Determine the [X, Y] coordinate at the center of the cell enclosing the given text.  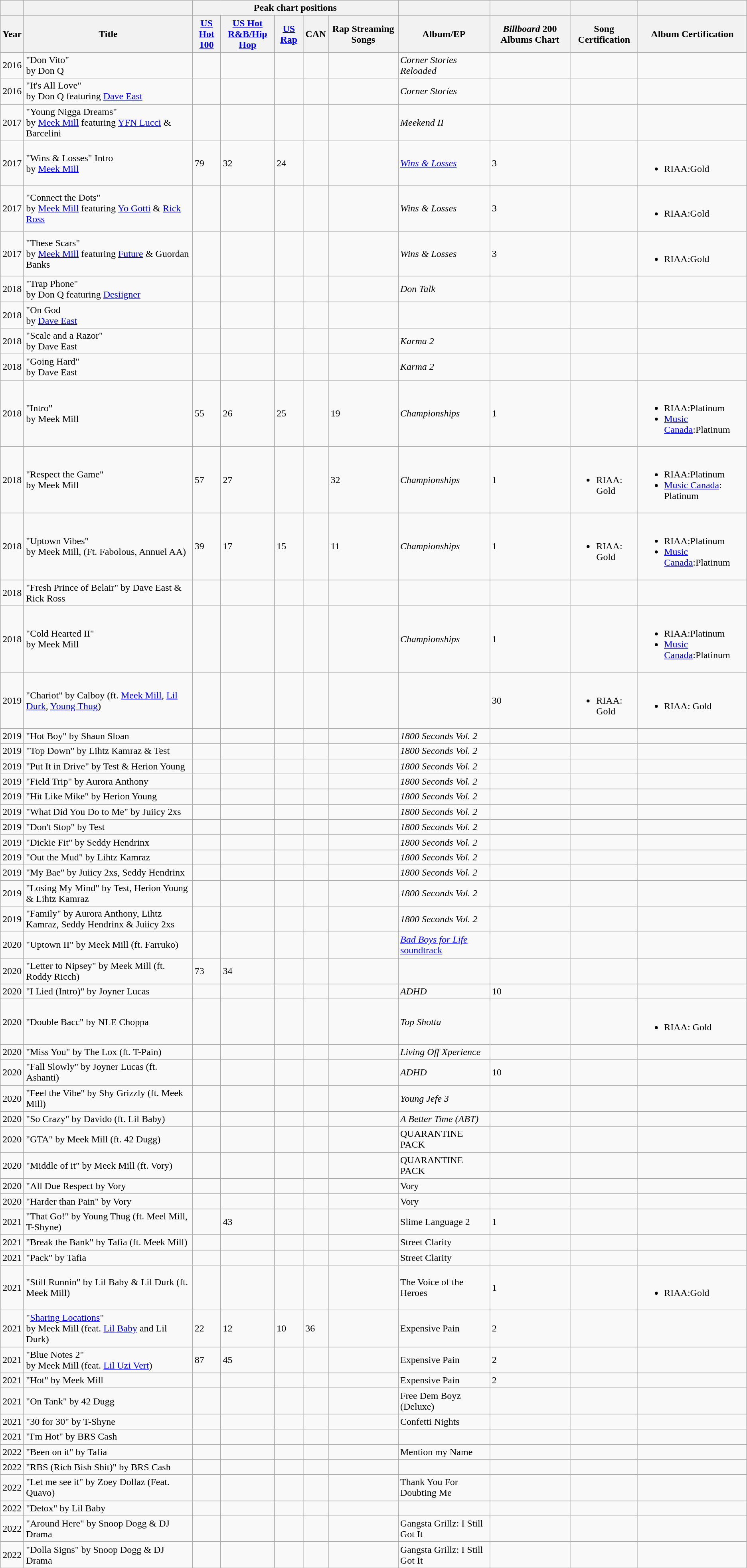
12 [247, 1329]
Bad Boys for Life soundtrack [444, 945]
55 [207, 413]
"So Crazy" by Davido (ft. Lil Baby) [108, 1119]
11 [363, 546]
Album Certification [693, 34]
Corner Stories Reloaded [444, 65]
"Been on it" by Tafia [108, 1452]
Peak chart positions [295, 8]
"Uptown Vibes"by Meek Mill, (Ft. Fabolous, Annuel AA) [108, 546]
"Fresh Prince of Belair" by Dave East & Rick Ross [108, 593]
"On Godby Dave East [108, 315]
"I'm Hot" by BRS Cash [108, 1437]
"Respect the Game"by Meek Mill [108, 480]
"Top Down" by Lihtz Kamraz & Test [108, 751]
"Harder than Pain" by Vory [108, 1201]
"On Tank" by 42 Dugg [108, 1401]
25 [289, 413]
Young Jefe 3 [444, 1099]
17 [247, 546]
27 [247, 480]
Slime Language 2 [444, 1221]
US HotR&B/Hip Hop [247, 34]
"Chariot" by Calboy (ft. Meek Mill, Lil Durk, Young Thug) [108, 700]
"That Go!" by Young Thug (ft. Meel Mill, T-Shyne) [108, 1221]
Rap Streaming Songs [363, 34]
Mention my Name [444, 1452]
"Field Trip" by Aurora Anthony [108, 781]
30 [530, 700]
"Hot" by Meek Mill [108, 1381]
"All Due Respect by Vory [108, 1186]
"Uptown II" by Meek Mill (ft. Farruko) [108, 945]
The Voice of the Heroes [444, 1288]
"Don Vito"by Don Q [108, 65]
"I Lied (Intro)" by Joyner Lucas [108, 992]
"Fall Slowly" by Joyner Lucas (ft. Ashanti) [108, 1072]
26 [247, 413]
Corner Stories [444, 91]
US Rap [289, 34]
Year [12, 34]
Meekend II [444, 122]
45 [247, 1360]
"Middle of it" by Meek Mill (ft. Vory) [108, 1166]
"Young Nigga Dreams"by Meek Mill featuring YFN Lucci & Barcelini [108, 122]
CAN [316, 34]
A Better Time (ABT) [444, 1119]
79 [207, 164]
"Break the Bank" by Tafia (ft. Meek Mill) [108, 1242]
"My Bae" by Juiicy 2xs, Seddy Hendrinx [108, 872]
"Dickie Fit" by Seddy Hendrinx [108, 842]
Don Talk [444, 289]
57 [207, 480]
"Intro"by Meek Mill [108, 413]
"Sharing Locations"by Meek Mill (feat. Lil Baby and Lil Durk) [108, 1329]
"Going Hard" by Dave East [108, 367]
"Double Bacc" by NLE Choppa [108, 1022]
"Put It in Drive" by Test & Herion Young [108, 766]
RIAA:PlatinumMusic Canada: Platinum [693, 480]
"Hit Like Mike" by Herion Young [108, 797]
Living Off Xperience [444, 1052]
"Family" by Aurora Anthony, Lihtz Kamraz, Seddy Hendrinx & Juiicy 2xs [108, 919]
"RBS (Rich Bish Shit)" by BRS Cash [108, 1467]
19 [363, 413]
73 [207, 971]
"Let me see it" by Zoey Dollaz (Feat. Quavo) [108, 1488]
22 [207, 1329]
Top Shotta [444, 1022]
"Around Here" by Snoop Dogg & DJ Drama [108, 1529]
"Miss You" by The Lox (ft. T-Pain) [108, 1052]
"Losing My Mind" by Test, Herion Young & Lihtz Kamraz [108, 893]
"Cold Hearted II"by Meek Mill [108, 639]
"Trap Phone"by Don Q featuring Desiigner [108, 289]
"Letter to Nipsey" by Meek Mill (ft. Roddy Ricch) [108, 971]
Title [108, 34]
USHot 100 [207, 34]
"Hot Boy" by Shaun Sloan [108, 736]
"Detox" by Lil Baby [108, 1508]
36 [316, 1329]
"30 for 30" by T-Shyne [108, 1422]
"Still Runnin" by Lil Baby & Lil Durk (ft. Meek Mill) [108, 1288]
Confetti Nights [444, 1422]
34 [247, 971]
Billboard 200 Albums Chart [530, 34]
"GTA" by Meek Mill (ft. 42 Dugg) [108, 1139]
"Don't Stop" by Test [108, 827]
"It's All Love"by Don Q featuring Dave East [108, 91]
Album/EP [444, 34]
87 [207, 1360]
Free Dem Boyz (Deluxe) [444, 1401]
24 [289, 164]
"Pack" by Tafia [108, 1258]
43 [247, 1221]
"What Did You Do to Me" by Juiicy 2xs [108, 812]
"Scale and a Razor"by Dave East [108, 341]
15 [289, 546]
"Connect the Dots"by Meek Mill featuring Yo Gotti & Rick Ross [108, 208]
"Out the Mud" by Lihtz Kamraz [108, 857]
39 [207, 546]
"Dolla Signs" by Snoop Dogg & DJ Drama [108, 1555]
"These Scars"by Meek Mill featuring Future & Guordan Banks [108, 254]
Thank You For Doubting Me [444, 1488]
Song Certification [604, 34]
"Blue Notes 2"by Meek Mill (feat. Lil Uzi Vert) [108, 1360]
"Feel the Vibe" by Shy Grizzly (ft. Meek Mill) [108, 1099]
"Wins & Losses" Introby Meek Mill [108, 164]
